Find where the given text appears and provide that cell's center as [X, Y] coordinate. 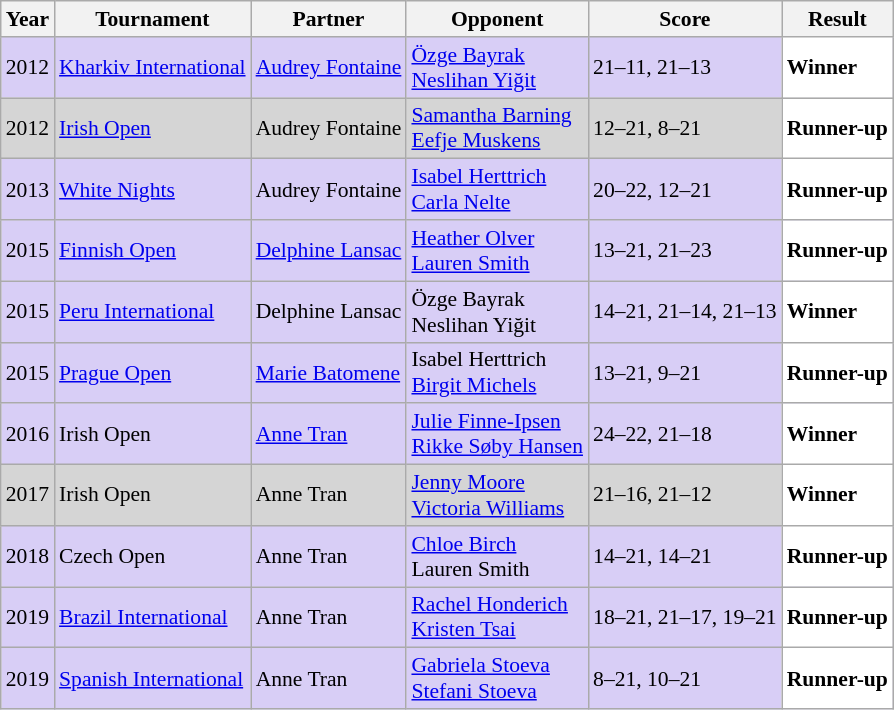
Finnish Open [152, 250]
Brazil International [152, 618]
White Nights [152, 190]
Spanish International [152, 678]
Prague Open [152, 372]
14–21, 14–21 [685, 556]
13–21, 21–23 [685, 250]
2013 [28, 190]
Isabel Herttrich Carla Nelte [497, 190]
14–21, 21–14, 21–13 [685, 312]
8–21, 10–21 [685, 678]
12–21, 8–21 [685, 128]
2016 [28, 434]
Isabel Herttrich Birgit Michels [497, 372]
Rachel Honderich Kristen Tsai [497, 618]
Gabriela Stoeva Stefani Stoeva [497, 678]
Julie Finne-Ipsen Rikke Søby Hansen [497, 434]
18–21, 21–17, 19–21 [685, 618]
24–22, 21–18 [685, 434]
Heather Olver Lauren Smith [497, 250]
21–16, 21–12 [685, 496]
13–21, 9–21 [685, 372]
21–11, 21–13 [685, 68]
Samantha Barning Eefje Muskens [497, 128]
Chloe Birch Lauren Smith [497, 556]
2018 [28, 556]
Czech Open [152, 556]
Score [685, 19]
Kharkiv International [152, 68]
Partner [329, 19]
Opponent [497, 19]
Peru International [152, 312]
Jenny Moore Victoria Williams [497, 496]
Marie Batomene [329, 372]
20–22, 12–21 [685, 190]
2017 [28, 496]
Tournament [152, 19]
Result [838, 19]
Year [28, 19]
